Provide the (X, Y) coordinate of the cell's center where the given text is located.  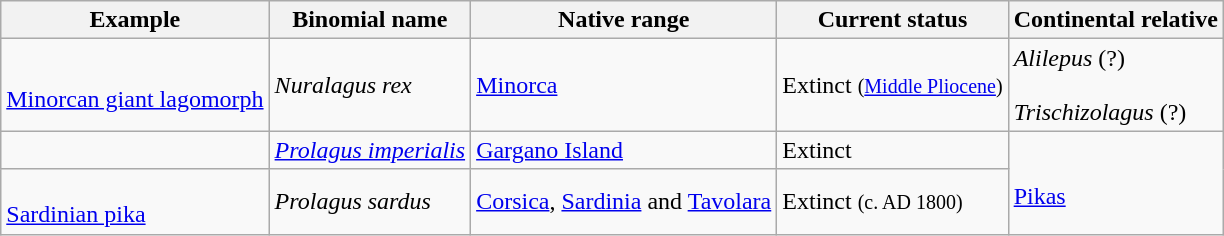
Pikas (1116, 182)
Current status (892, 20)
Extinct (892, 150)
Binomial name (370, 20)
Nuralagus rex (370, 85)
Gargano Island (624, 150)
Prolagus sardus (370, 202)
Example (135, 20)
Extinct (Middle Pliocene) (892, 85)
Native range (624, 20)
Alilepus (?)Trischizolagus (?) (1116, 85)
Sardinian pika (135, 202)
Prolagus imperialis (370, 150)
Minorcan giant lagomorph (135, 85)
Continental relative (1116, 20)
Minorca (624, 85)
Corsica, Sardinia and Tavolara (624, 202)
Extinct (c. AD 1800) (892, 202)
